Scan for the cell matching the given text and deliver its (x, y) coordinate at center. 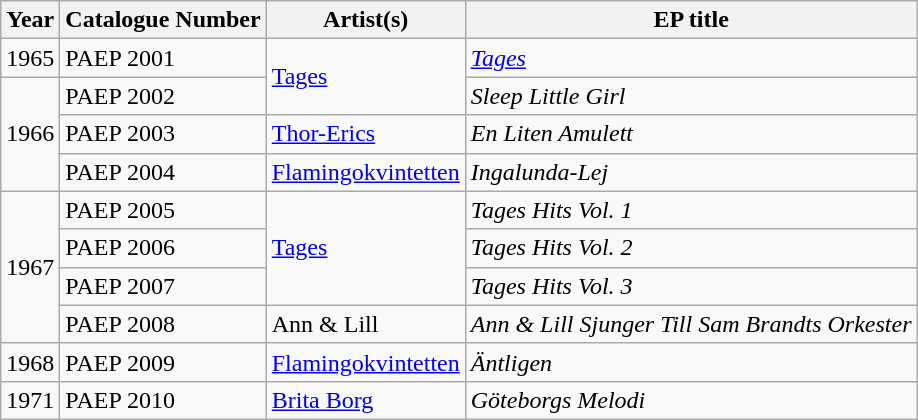
1968 (30, 362)
PAEP 2001 (163, 58)
Ann & Lill (366, 324)
PAEP 2002 (163, 96)
PAEP 2008 (163, 324)
Ingalunda-Lej (691, 172)
Catalogue Number (163, 20)
Brita Borg (366, 400)
PAEP 2003 (163, 134)
PAEP 2009 (163, 362)
1971 (30, 400)
1967 (30, 267)
PAEP 2004 (163, 172)
PAEP 2005 (163, 210)
Thor-Erics (366, 134)
Sleep Little Girl (691, 96)
Tages Hits Vol. 1 (691, 210)
PAEP 2010 (163, 400)
Äntligen (691, 362)
1966 (30, 134)
En Liten Amulett (691, 134)
Artist(s) (366, 20)
1965 (30, 58)
Year (30, 20)
PAEP 2006 (163, 248)
Göteborgs Melodi (691, 400)
PAEP 2007 (163, 286)
Tages Hits Vol. 3 (691, 286)
Tages Hits Vol. 2 (691, 248)
Ann & Lill Sjunger Till Sam Brandts Orkester (691, 324)
EP title (691, 20)
